For the text-containing cell, return its midpoint in [x, y] coordinate format. 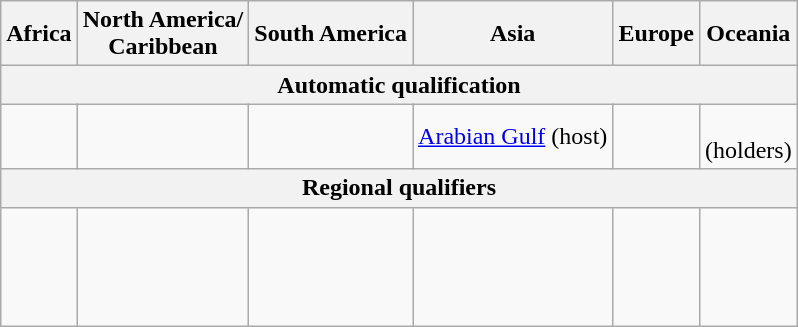
Oceania [749, 34]
(holders) [749, 136]
Arabian Gulf (host) [513, 136]
North America/Caribbean [163, 34]
Asia [513, 34]
Automatic qualification [399, 85]
Europe [656, 34]
Regional qualifiers [399, 188]
South America [331, 34]
Africa [39, 34]
